Pinpoint the cell where the given text exists, returning its [x, y] midpoint coordinate. 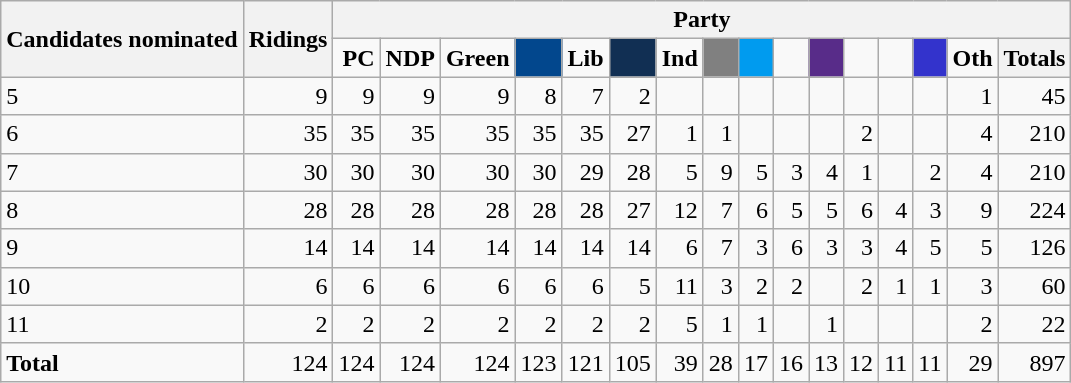
13 [826, 362]
Oth [972, 58]
Ind [680, 58]
126 [1034, 248]
45 [1034, 96]
224 [1034, 210]
PC [356, 58]
Candidates nominated [122, 39]
60 [1034, 286]
Lib [586, 58]
123 [538, 362]
Ridings [288, 39]
Total [122, 362]
NDP [410, 58]
121 [586, 362]
Party [702, 20]
22 [1034, 324]
105 [632, 362]
39 [680, 362]
17 [756, 362]
16 [790, 362]
Totals [1034, 58]
897 [1034, 362]
Green [478, 58]
10 [122, 286]
